Output the (x, y) coordinate of the center of the cell containing the given text.  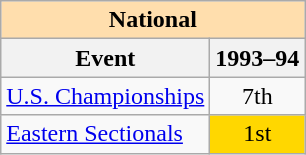
1993–94 (258, 58)
Eastern Sectionals (106, 134)
National (153, 20)
Event (106, 58)
1st (258, 134)
U.S. Championships (106, 96)
7th (258, 96)
